Provide the (X, Y) coordinate of the cell's center where the given text is located.  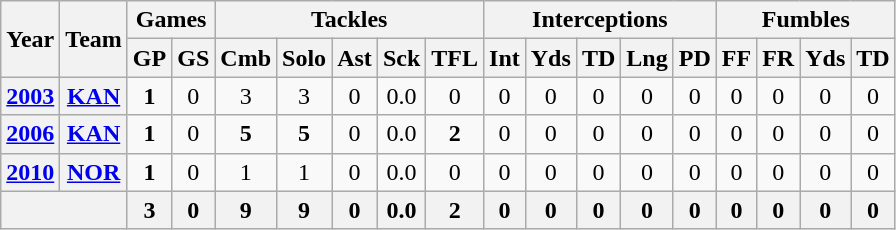
FF (736, 58)
2010 (30, 172)
PD (694, 58)
Ast (355, 58)
2003 (30, 96)
FR (778, 58)
Team (94, 39)
2006 (30, 134)
Lng (647, 58)
Tackles (350, 20)
Games (170, 20)
NOR (94, 172)
GS (194, 58)
Year (30, 39)
TFL (455, 58)
Cmb (246, 58)
Sck (401, 58)
Fumbles (806, 20)
Solo (304, 58)
Int (505, 58)
Interceptions (600, 20)
GP (149, 58)
